Pinpoint the cell where the given text exists, returning its (x, y) midpoint coordinate. 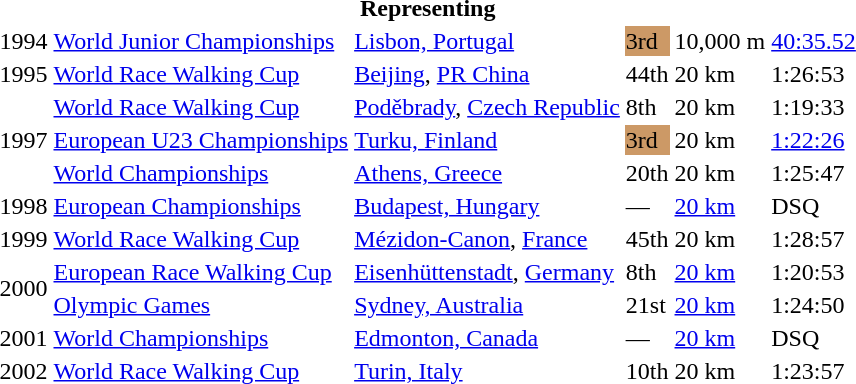
Mézidon-Canon, France (488, 239)
10,000 m (720, 41)
Lisbon, Portugal (488, 41)
20th (647, 173)
21st (647, 305)
45th (647, 239)
Sydney, Australia (488, 305)
Beijing, PR China (488, 74)
European U23 Championships (201, 140)
European Race Walking Cup (201, 272)
World Junior Championships (201, 41)
Olympic Games (201, 305)
Turku, Finland (488, 140)
44th (647, 74)
Poděbrady, Czech Republic (488, 107)
European Championships (201, 206)
Eisenhüttenstadt, Germany (488, 272)
Athens, Greece (488, 173)
Budapest, Hungary (488, 206)
Edmonton, Canada (488, 338)
